Pinpoint the cell where the given text exists, returning its (x, y) midpoint coordinate. 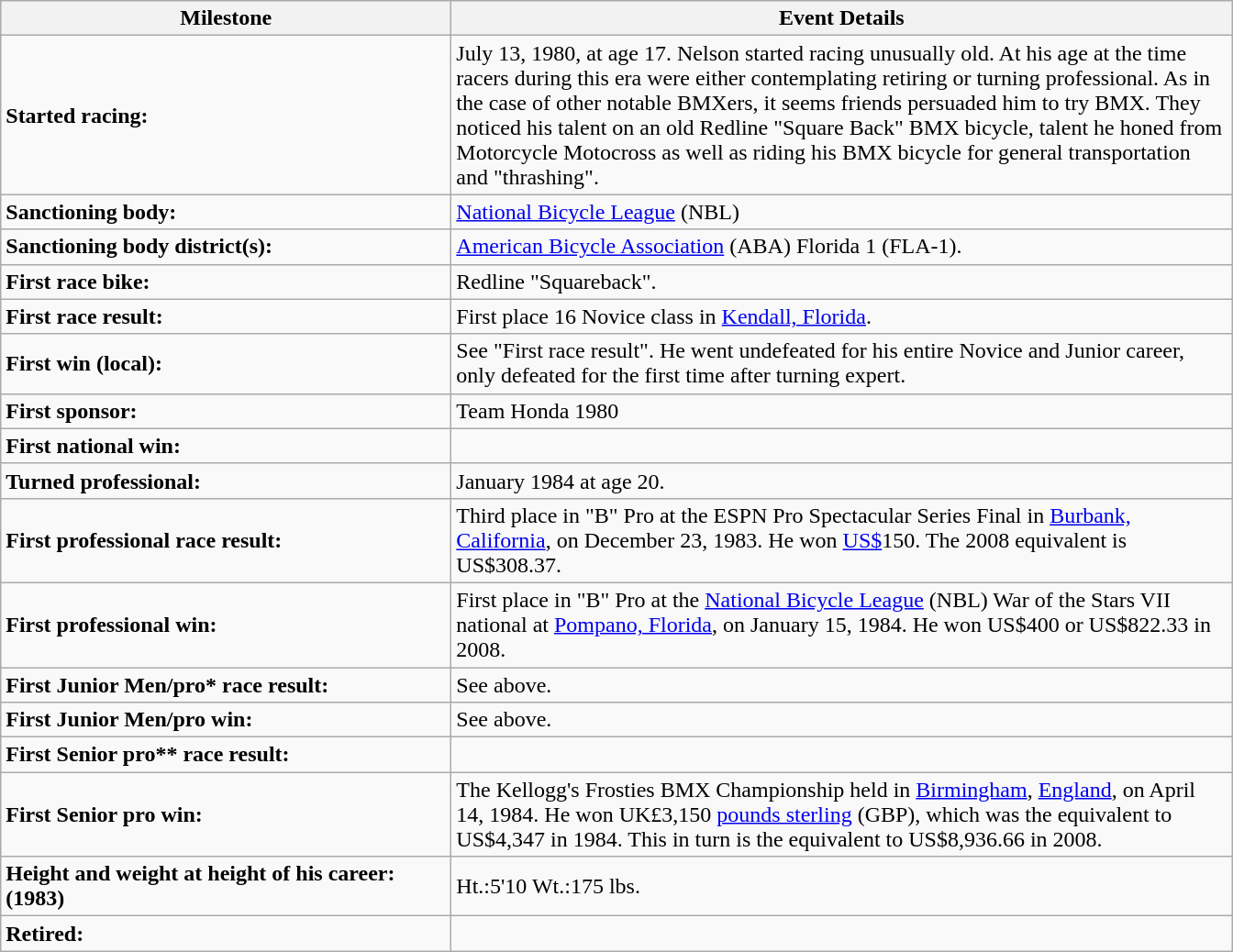
First professional win: (226, 625)
January 1984 at age 20. (842, 481)
First Junior Men/pro win: (226, 720)
Sanctioning body district(s): (226, 247)
National Bicycle League (NBL) (842, 212)
First win (local): (226, 363)
Turned professional: (226, 481)
Event Details (842, 18)
First national win: (226, 446)
See "First race result". He went undefeated for his entire Novice and Junior career, only defeated for the first time after turning expert. (842, 363)
Height and weight at height of his career: (1983) (226, 886)
First professional race result: (226, 540)
First place 16 Novice class in Kendall, Florida. (842, 316)
First Senior pro** race result: (226, 755)
Ht.:5'10 Wt.:175 lbs. (842, 886)
Retired: (226, 934)
First sponsor: (226, 411)
Redline "Squareback". (842, 282)
Milestone (226, 18)
First race result: (226, 316)
Started racing: (226, 116)
First Junior Men/pro* race result: (226, 685)
American Bicycle Association (ABA) Florida 1 (FLA-1). (842, 247)
Sanctioning body: (226, 212)
First Senior pro win: (226, 814)
Team Honda 1980 (842, 411)
First race bike: (226, 282)
